Locate the cell with the specified text and output its [X, Y] center coordinate. 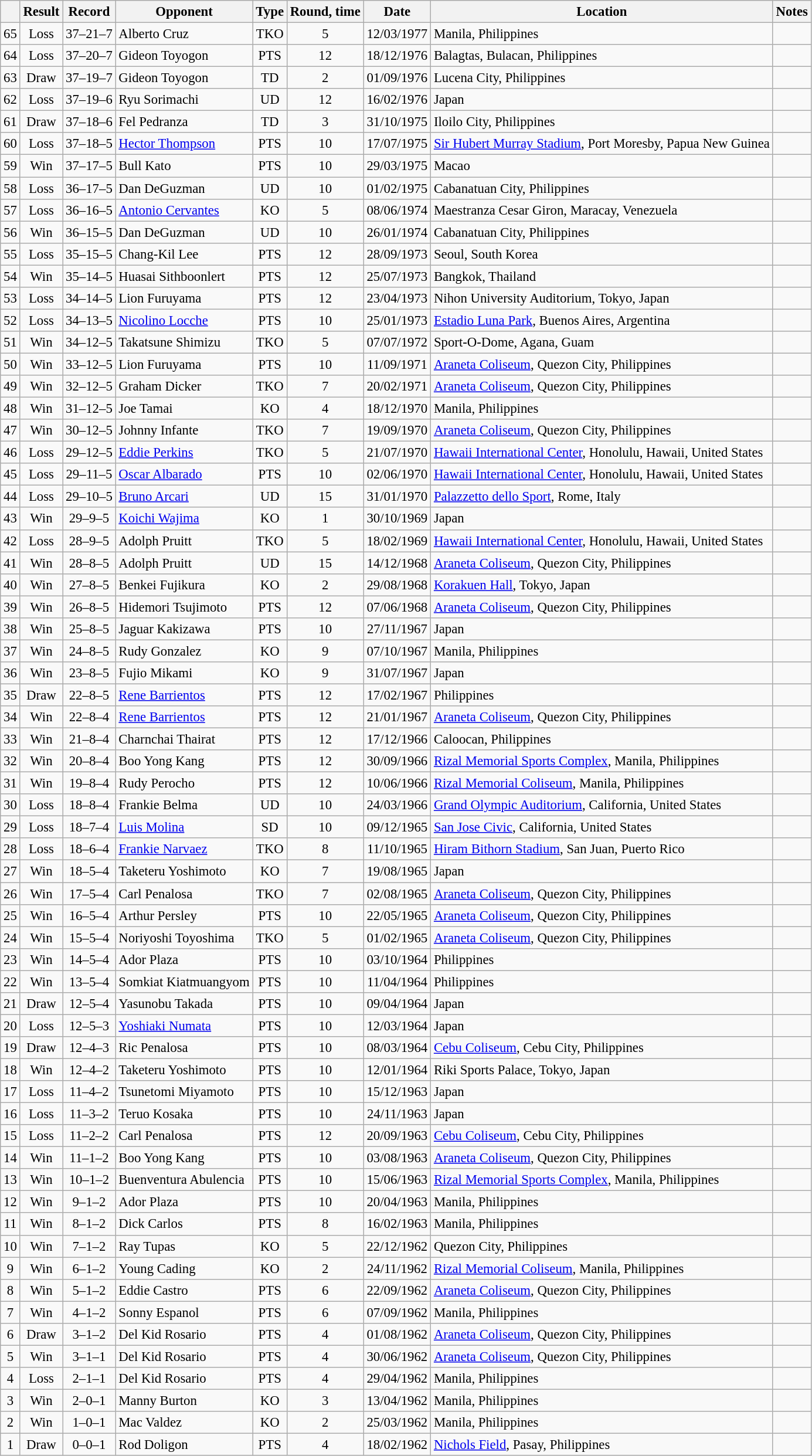
12–4–2 [89, 1070]
Antonio Cervantes [184, 210]
22–8–5 [89, 695]
12/03/1977 [397, 34]
02/08/1965 [397, 894]
31–12–5 [89, 409]
37–18–5 [89, 144]
11/09/1971 [397, 364]
36 [11, 673]
21 [11, 1004]
20 [11, 1026]
Bull Kato [184, 166]
Palazzetto dello Sport, Rome, Italy [602, 497]
52 [11, 320]
18/02/1962 [397, 1445]
7–1–2 [89, 1246]
36–15–5 [89, 232]
0–0–1 [89, 1445]
24/11/1963 [397, 1114]
17/12/1966 [397, 739]
Estadio Luna Park, Buenos Aires, Argentina [602, 320]
25/01/1973 [397, 320]
Result [41, 12]
San Jose Civic, California, United States [602, 827]
12–5–3 [89, 1026]
27–8–5 [89, 585]
29/04/1962 [397, 1379]
Type [270, 12]
SD [270, 827]
19 [11, 1048]
10–1–2 [89, 1180]
Frankie Narvaez [184, 850]
31/10/1975 [397, 122]
Oscar Albarado [184, 474]
27 [11, 871]
Alberto Cruz [184, 34]
11/04/1964 [397, 982]
37–18–6 [89, 122]
37–17–5 [89, 166]
Lucena City, Philippines [602, 78]
35–14–5 [89, 276]
11–2–2 [89, 1136]
34–12–5 [89, 342]
16 [11, 1114]
20/04/1963 [397, 1202]
Sonny Espanol [184, 1312]
Sir Hubert Murray Stadium, Port Moresby, Papua New Guinea [602, 144]
24–8–5 [89, 651]
Rod Doligon [184, 1445]
Nihon University Auditorium, Tokyo, Japan [602, 298]
Koichi Wajima [184, 519]
65 [11, 34]
33–12–5 [89, 364]
9–1–2 [89, 1202]
Dick Carlos [184, 1224]
32–12–5 [89, 386]
Ray Tupas [184, 1246]
10/06/1966 [397, 783]
47 [11, 430]
24/03/1966 [397, 805]
Arthur Persley [184, 915]
Macao [602, 166]
08/06/1974 [397, 210]
17 [11, 1092]
Riki Sports Palace, Tokyo, Japan [602, 1070]
Eddie Castro [184, 1290]
18/02/1969 [397, 541]
29 [11, 827]
26 [11, 894]
Joe Tamai [184, 409]
18–6–4 [89, 850]
Manny Burton [184, 1400]
Somkiat Kiatmuangyom [184, 982]
6–1–2 [89, 1268]
Buenventura Abulencia [184, 1180]
Luis Molina [184, 827]
28 [11, 850]
19/09/1970 [397, 430]
Graham Dicker [184, 386]
3–1–2 [89, 1335]
15/06/1963 [397, 1180]
Maestranza Cesar Giron, Maracay, Venezuela [602, 210]
Johnny Infante [184, 430]
37–21–7 [89, 34]
49 [11, 386]
37 [11, 651]
Hidemori Tsujimoto [184, 607]
02/06/1970 [397, 474]
44 [11, 497]
Korakuen Hall, Tokyo, Japan [602, 585]
41 [11, 563]
28–9–5 [89, 541]
36–17–5 [89, 188]
27/11/1967 [397, 629]
Fel Pedranza [184, 122]
1–0–1 [89, 1423]
28–8–5 [89, 563]
07/09/1962 [397, 1312]
Jaguar Kakizawa [184, 629]
Benkei Fujikura [184, 585]
Bruno Arcari [184, 497]
37–19–6 [89, 100]
11–4–2 [89, 1092]
14–5–4 [89, 959]
22 [11, 982]
Noriyoshi Toyoshima [184, 938]
24/11/1962 [397, 1268]
Location [602, 12]
21–8–4 [89, 739]
Quezon City, Philippines [602, 1246]
Opponent [184, 12]
Hector Thompson [184, 144]
Grand Olympic Auditorium, California, United States [602, 805]
31/07/1967 [397, 673]
23 [11, 959]
4–1–2 [89, 1312]
30 [11, 805]
45 [11, 474]
54 [11, 276]
13–5–4 [89, 982]
11/10/1965 [397, 850]
25–8–5 [89, 629]
13/04/1962 [397, 1400]
34–14–5 [89, 298]
56 [11, 232]
64 [11, 56]
11–3–2 [89, 1114]
Ric Penalosa [184, 1048]
Iloilo City, Philippines [602, 122]
01/02/1965 [397, 938]
16–5–4 [89, 915]
29–11–5 [89, 474]
25 [11, 915]
18–7–4 [89, 827]
37–20–7 [89, 56]
14/12/1968 [397, 563]
Notes [791, 12]
30/09/1966 [397, 761]
07/10/1967 [397, 651]
Yasunobu Takada [184, 1004]
18/12/1976 [397, 56]
30/10/1969 [397, 519]
16/02/1976 [397, 100]
Eddie Perkins [184, 453]
Caloocan, Philippines [602, 739]
33 [11, 739]
15–5–4 [89, 938]
18/12/1970 [397, 409]
26–8–5 [89, 607]
Chang-Kil Lee [184, 254]
Round, time [325, 12]
Huasai Sithboonlert [184, 276]
19–8–4 [89, 783]
08/03/1964 [397, 1048]
32 [11, 761]
Frankie Belma [184, 805]
34 [11, 717]
37–19–7 [89, 78]
29/08/1968 [397, 585]
29–10–5 [89, 497]
11–1–2 [89, 1158]
12–4–3 [89, 1048]
Takatsune Shimizu [184, 342]
30/06/1962 [397, 1356]
09/12/1965 [397, 827]
21/01/1967 [397, 717]
20/02/1971 [397, 386]
18–5–4 [89, 871]
Sport-O-Dome, Agana, Guam [602, 342]
62 [11, 100]
18–8–4 [89, 805]
Nicolino Locche [184, 320]
23/04/1973 [397, 298]
46 [11, 453]
Date [397, 12]
63 [11, 78]
31 [11, 783]
2–1–1 [89, 1379]
14 [11, 1158]
01/08/1962 [397, 1335]
Mac Valdez [184, 1423]
58 [11, 188]
Yoshiaki Numata [184, 1026]
29/03/1975 [397, 166]
Young Cading [184, 1268]
24 [11, 938]
43 [11, 519]
01/09/1976 [397, 78]
26/01/1974 [397, 232]
Nichols Field, Pasay, Philippines [602, 1445]
07/07/1972 [397, 342]
8–1–2 [89, 1224]
Rudy Gonzalez [184, 651]
03/08/1963 [397, 1158]
29–9–5 [89, 519]
30–12–5 [89, 430]
31/01/1970 [397, 497]
Tsunetomi Miyamoto [184, 1092]
07/06/1968 [397, 607]
61 [11, 122]
60 [11, 144]
09/04/1964 [397, 1004]
35 [11, 695]
50 [11, 364]
25/07/1973 [397, 276]
11 [11, 1224]
3–1–1 [89, 1356]
Seoul, South Korea [602, 254]
53 [11, 298]
13 [11, 1180]
29–12–5 [89, 453]
17/02/1967 [397, 695]
2–0–1 [89, 1400]
18 [11, 1070]
28/09/1973 [397, 254]
55 [11, 254]
17/07/1975 [397, 144]
Hiram Bithorn Stadium, San Juan, Puerto Rico [602, 850]
01/02/1975 [397, 188]
12/01/1964 [397, 1070]
42 [11, 541]
Balagtas, Bulacan, Philippines [602, 56]
51 [11, 342]
38 [11, 629]
15/12/1963 [397, 1092]
20–8–4 [89, 761]
Record [89, 12]
22–8–4 [89, 717]
35–15–5 [89, 254]
12/03/1964 [397, 1026]
48 [11, 409]
19/08/1965 [397, 871]
12–5–4 [89, 1004]
Bangkok, Thailand [602, 276]
03/10/1964 [397, 959]
17–5–4 [89, 894]
Ryu Sorimachi [184, 100]
59 [11, 166]
23–8–5 [89, 673]
36–16–5 [89, 210]
22/12/1962 [397, 1246]
20/09/1963 [397, 1136]
57 [11, 210]
34–13–5 [89, 320]
22/05/1965 [397, 915]
40 [11, 585]
Fujio Mikami [184, 673]
5–1–2 [89, 1290]
Teruo Kosaka [184, 1114]
Charnchai Thairat [184, 739]
22/09/1962 [397, 1290]
16/02/1963 [397, 1224]
25/03/1962 [397, 1423]
39 [11, 607]
Rudy Perocho [184, 783]
21/07/1970 [397, 453]
